Capture the cell that displays the provided text and extract its [X, Y] central coordinate. 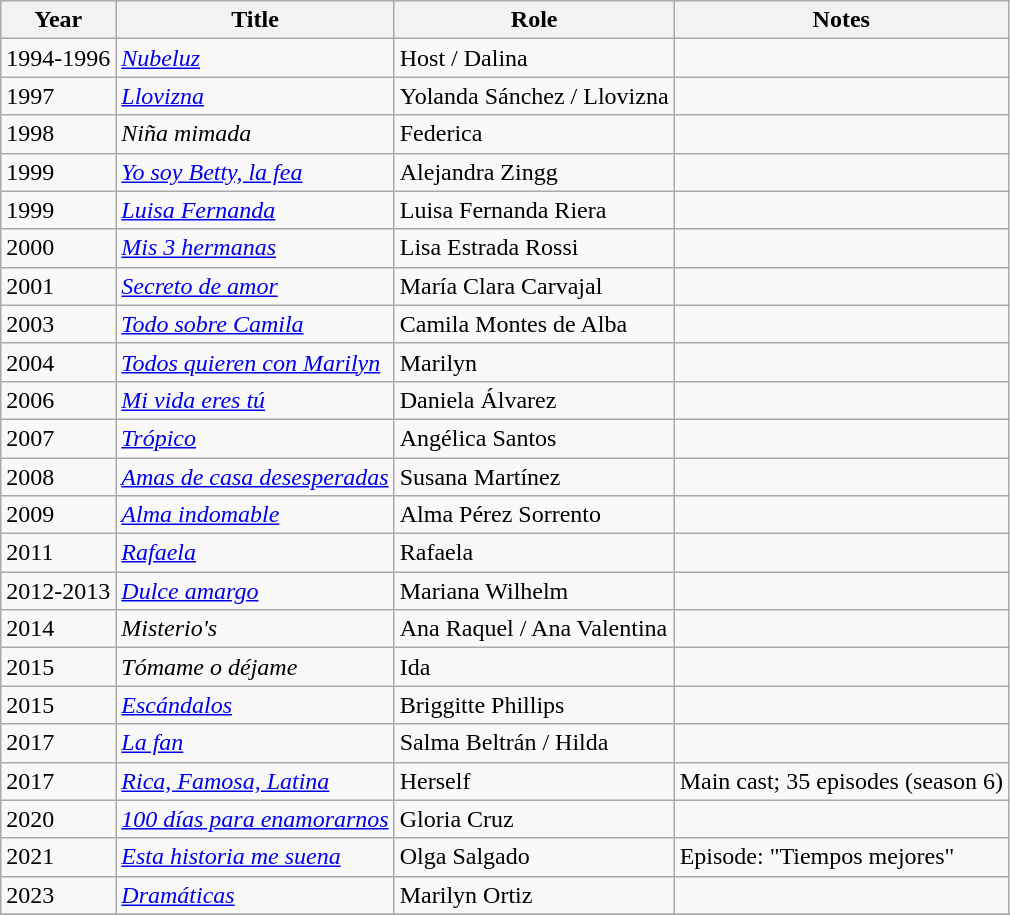
Marilyn Ortiz [534, 895]
Mis 3 hermanas [255, 248]
Amas de casa desesperadas [255, 477]
Ida [534, 667]
Camila Montes de Alba [534, 324]
Rica, Famosa, Latina [255, 781]
Susana Martínez [534, 477]
1997 [58, 96]
Dulce amargo [255, 591]
Gloria Cruz [534, 819]
Alejandra Zingg [534, 172]
Salma Beltrán / Hilda [534, 743]
Secreto de amor [255, 286]
1998 [58, 134]
2008 [58, 477]
Host / Dalina [534, 58]
La fan [255, 743]
2001 [58, 286]
Main cast; 35 episodes (season 6) [841, 781]
Trópico [255, 438]
Alma Pérez Sorrento [534, 515]
Title [255, 20]
Federica [534, 134]
Luisa Fernanda [255, 210]
Todo sobre Camila [255, 324]
Nubeluz [255, 58]
Ana Raquel / Ana Valentina [534, 629]
Herself [534, 781]
100 días para enamorarnos [255, 819]
Mariana Wilhelm [534, 591]
2012-2013 [58, 591]
2003 [58, 324]
Olga Salgado [534, 857]
Year [58, 20]
Llovizna [255, 96]
Marilyn [534, 362]
Dramáticas [255, 895]
Escándalos [255, 705]
2023 [58, 895]
Niña mimada [255, 134]
Angélica Santos [534, 438]
1994-1996 [58, 58]
2014 [58, 629]
Role [534, 20]
Briggitte Phillips [534, 705]
2020 [58, 819]
Episode: "Tiempos mejores" [841, 857]
Misterio's [255, 629]
Luisa Fernanda Riera [534, 210]
2006 [58, 400]
María Clara Carvajal [534, 286]
Tómame o déjame [255, 667]
2007 [58, 438]
Daniela Álvarez [534, 400]
Todos quieren con Marilyn [255, 362]
Notes [841, 20]
2021 [58, 857]
Yo soy Betty, la fea [255, 172]
Yolanda Sánchez / Llovizna [534, 96]
Alma indomable [255, 515]
2000 [58, 248]
Mi vida eres tú [255, 400]
Lisa Estrada Rossi [534, 248]
2009 [58, 515]
2004 [58, 362]
Esta historia me suena [255, 857]
2011 [58, 553]
